Identify which cell holds the provided text, then report its [X, Y] central coordinate. 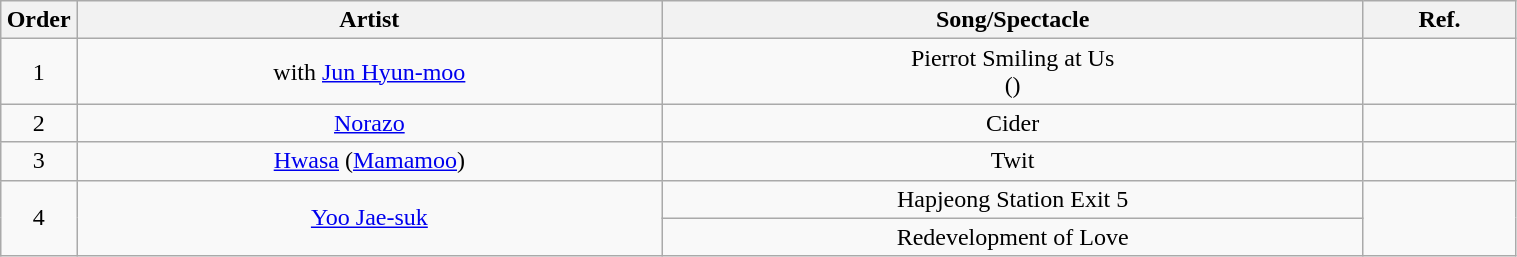
with Jun Hyun-moo [369, 72]
4 [39, 218]
Pierrot Smiling at Us() [1012, 72]
Order [39, 20]
Artist [369, 20]
Norazo [369, 123]
Hwasa (Mamamoo) [369, 161]
Song/Spectacle [1012, 20]
Hapjeong Station Exit 5 [1012, 199]
Twit [1012, 161]
2 [39, 123]
Ref. [1440, 20]
1 [39, 72]
3 [39, 161]
Cider [1012, 123]
Yoo Jae-suk [369, 218]
Redevelopment of Love [1012, 237]
